Pinpoint the cell where the given text exists, returning its [x, y] midpoint coordinate. 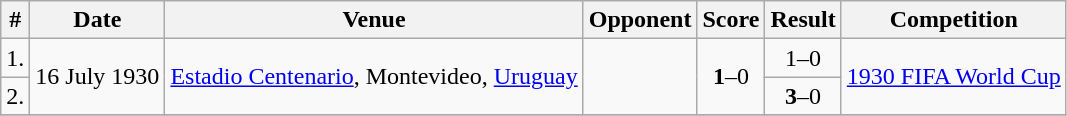
1. [16, 58]
Date [98, 20]
Score [731, 20]
3–0 [803, 96]
Opponent [640, 20]
Competition [954, 20]
Result [803, 20]
16 July 1930 [98, 77]
Estadio Centenario, Montevideo, Uruguay [374, 77]
Venue [374, 20]
1930 FIFA World Cup [954, 77]
# [16, 20]
2. [16, 96]
